Return the (x, y) coordinate for the center point of the cell that contains the specified text.  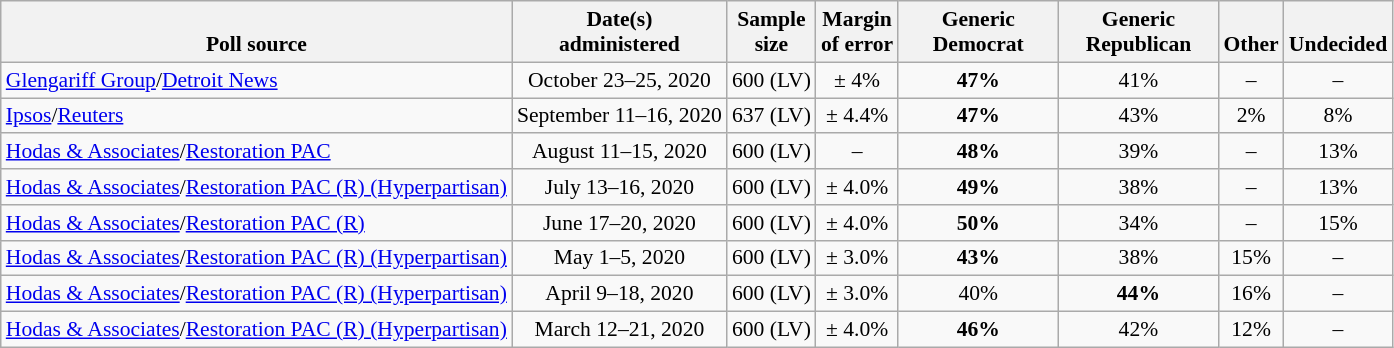
July 13–16, 2020 (620, 187)
June 17–20, 2020 (620, 223)
March 12–21, 2020 (620, 330)
Glengariff Group/Detroit News (256, 80)
637 (LV) (772, 116)
September 11–16, 2020 (620, 116)
2% (1250, 116)
44% (1138, 294)
48% (978, 152)
34% (1138, 223)
39% (1138, 152)
40% (978, 294)
46% (978, 330)
Hodas & Associates/Restoration PAC (R) (256, 223)
± 4% (857, 80)
Ipsos/Reuters (256, 116)
GenericRepublican (1138, 32)
Samplesize (772, 32)
Date(s)administered (620, 32)
GenericDemocrat (978, 32)
Undecided (1338, 32)
8% (1338, 116)
Hodas & Associates/Restoration PAC (256, 152)
12% (1250, 330)
16% (1250, 294)
50% (978, 223)
May 1–5, 2020 (620, 258)
October 23–25, 2020 (620, 80)
42% (1138, 330)
49% (978, 187)
April 9–18, 2020 (620, 294)
41% (1138, 80)
Poll source (256, 32)
Other (1250, 32)
± 4.4% (857, 116)
Marginof error (857, 32)
August 11–15, 2020 (620, 152)
